Pinpoint the cell where the given text exists, returning its (X, Y) midpoint coordinate. 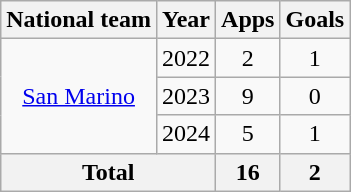
5 (248, 134)
9 (248, 96)
Year (186, 20)
0 (315, 96)
2023 (186, 96)
San Marino (79, 96)
Apps (248, 20)
Goals (315, 20)
Total (108, 172)
2024 (186, 134)
2022 (186, 58)
16 (248, 172)
National team (79, 20)
